Provide the (x, y) coordinate of the cell's center where the given text is located.  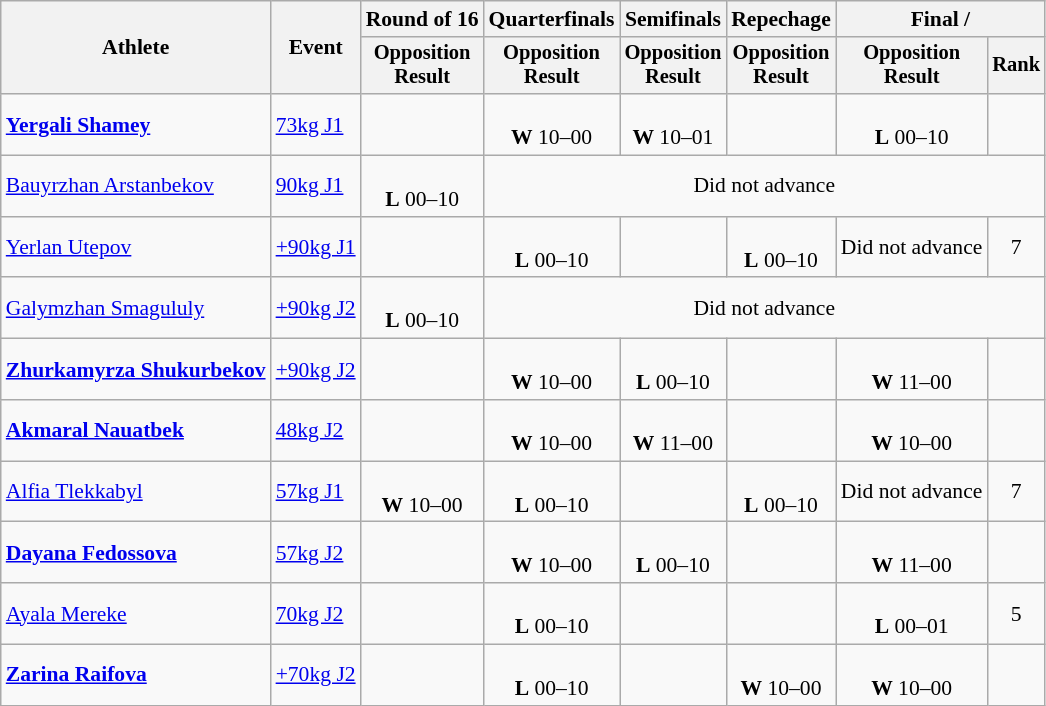
Repechage (781, 19)
Galymzhan Smagululy (136, 308)
Bauyrzhan Arstanbekov (136, 186)
Yergali Shamey (136, 124)
Final / (940, 19)
Rank (1016, 66)
Akmaral Nauatbek (136, 430)
57kg J2 (316, 552)
Event (316, 48)
73kg J1 (316, 124)
Yerlan Utepov (136, 248)
W 10–01 (674, 124)
90kg J1 (316, 186)
Zhurkamyrza Shukurbekov (136, 370)
+90kg J1 (316, 248)
Semifinals (674, 19)
5 (1016, 614)
Quarterfinals (552, 19)
57kg J1 (316, 492)
Dayana Fedossova (136, 552)
Round of 16 (422, 19)
Ayala Mereke (136, 614)
L 00–01 (912, 614)
Zarina Raifova (136, 676)
+70kg J2 (316, 676)
Athlete (136, 48)
48kg J2 (316, 430)
70kg J2 (316, 614)
Alfia Tlekkabyl (136, 492)
